Pinpoint the cell where the given text exists, returning its (X, Y) midpoint coordinate. 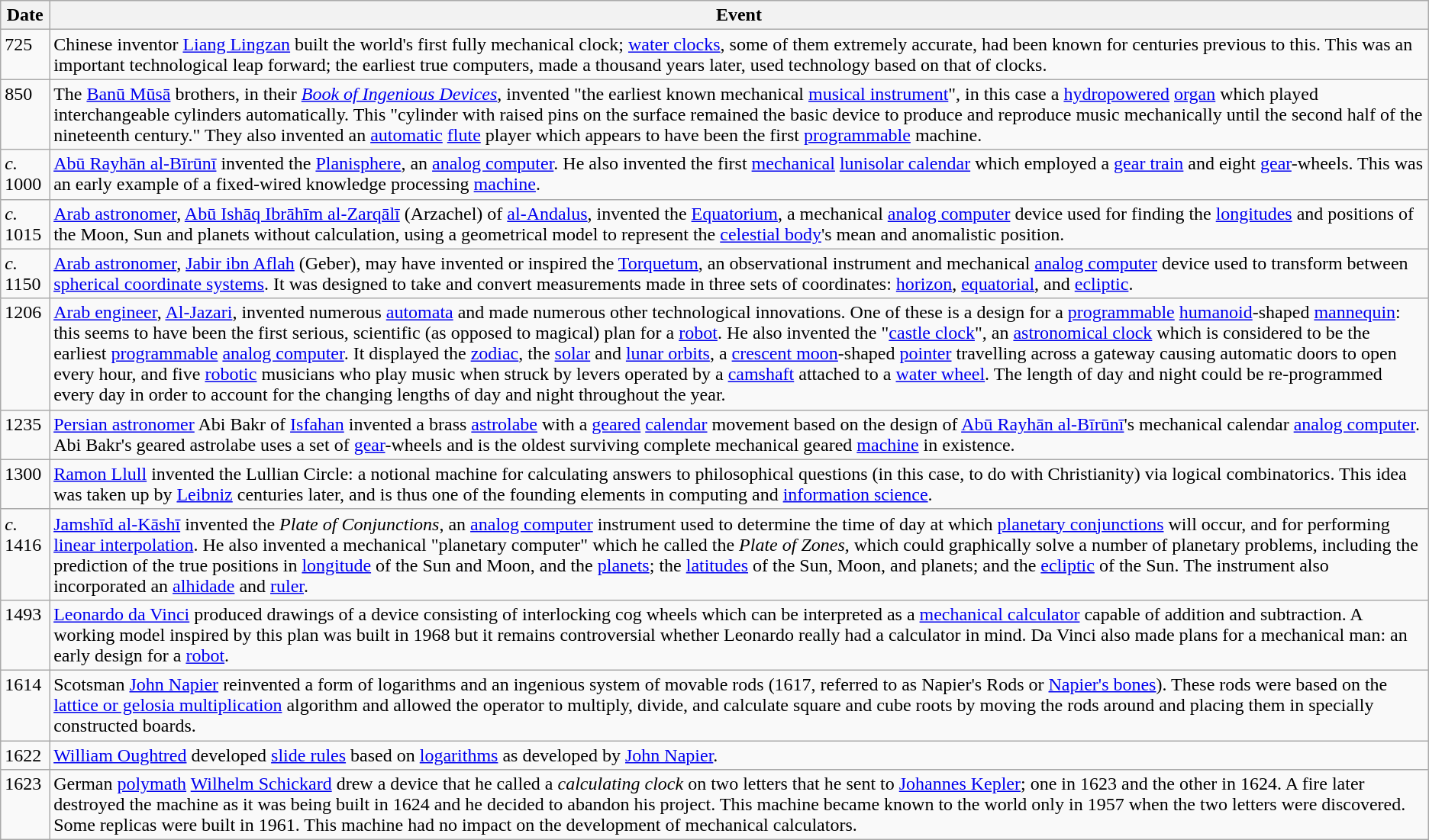
Date (25, 15)
William Oughtred developed slide rules based on logarithms as developed by John Napier. (739, 755)
c. 1150 (25, 273)
1235 (25, 435)
1493 (25, 635)
c. 1416 (25, 554)
c. 1015 (25, 224)
Event (739, 15)
850 (25, 114)
1206 (25, 354)
c. 1000 (25, 174)
1614 (25, 705)
725 (25, 55)
1300 (25, 484)
1623 (25, 805)
1622 (25, 755)
